Search for the cell housing the specified text and yield its (x, y) center coordinate. 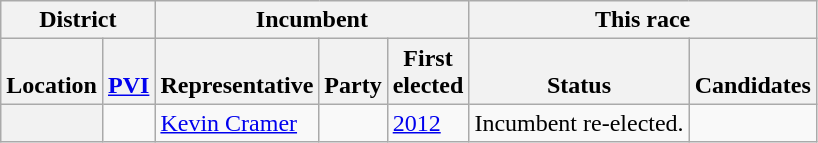
Representative (237, 72)
Incumbent (312, 20)
Status (579, 72)
Incumbent re-elected. (579, 123)
Location (52, 72)
PVI (128, 72)
This race (642, 20)
2012 (428, 123)
Candidates (752, 72)
Party (353, 72)
District (78, 20)
Kevin Cramer (237, 123)
Firstelected (428, 72)
